Extract the (X, Y) coordinate from the center of the cell holding the provided text.  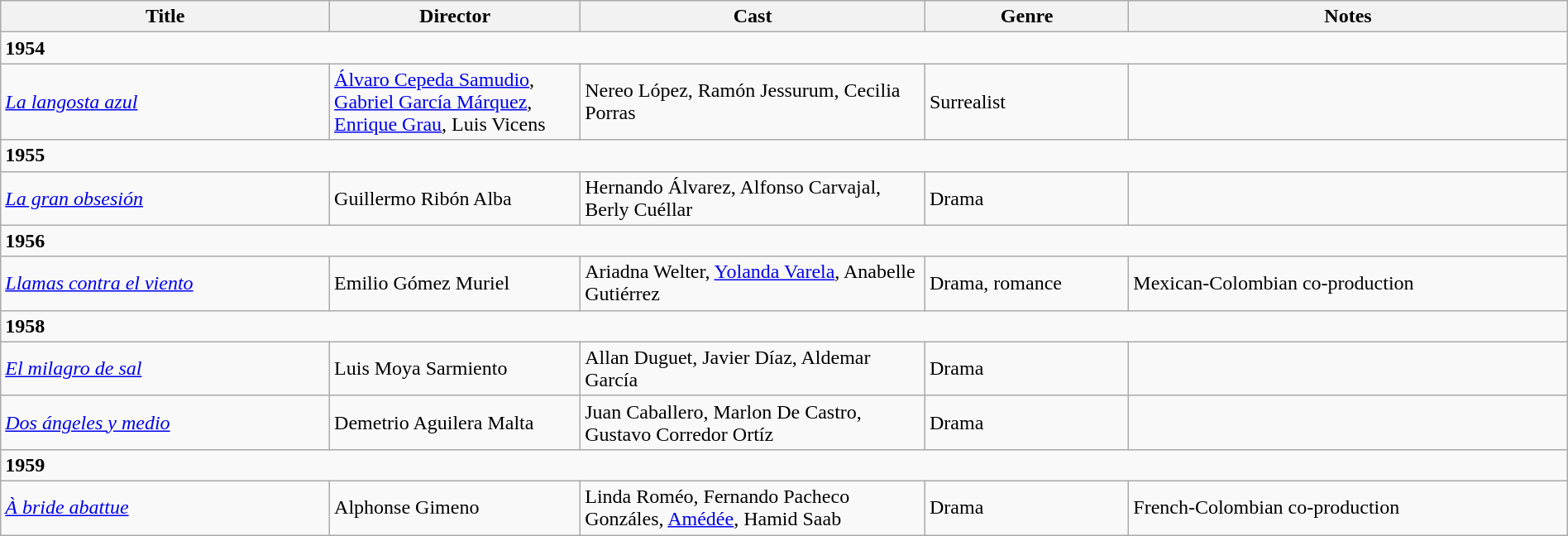
Emilio Gómez Muriel (455, 283)
À bride abattue (165, 508)
Luis Moya Sarmiento (455, 369)
Demetrio Aguilera Malta (455, 422)
Title (165, 17)
Hernando Álvarez, Alfonso Carvajal, Berly Cuéllar (753, 199)
1954 (784, 48)
Genre (1026, 17)
Surrealist (1026, 102)
Llamas contra el viento (165, 283)
Dos ángeles y medio (165, 422)
Alphonse Gimeno (455, 508)
Notes (1348, 17)
Guillermo Ribón Alba (455, 199)
1958 (784, 326)
French-Colombian co-production (1348, 508)
1959 (784, 465)
La langosta azul (165, 102)
Director (455, 17)
El milagro de sal (165, 369)
Cast (753, 17)
Álvaro Cepeda Samudio, Gabriel García Márquez, Enrique Grau, Luis Vicens (455, 102)
Ariadna Welter, Yolanda Varela, Anabelle Gutiérrez (753, 283)
Drama, romance (1026, 283)
Juan Caballero, Marlon De Castro, Gustavo Corredor Ortíz (753, 422)
1955 (784, 156)
Allan Duguet, Javier Díaz, Aldemar García (753, 369)
1956 (784, 241)
Mexican-Colombian co-production (1348, 283)
La gran obsesión (165, 199)
Nereo López, Ramón Jessurum, Cecilia Porras (753, 102)
Linda Roméo, Fernando Pacheco Gonzáles, Amédée, Hamid Saab (753, 508)
